Locate the cell with the specified text and output its (x, y) center coordinate. 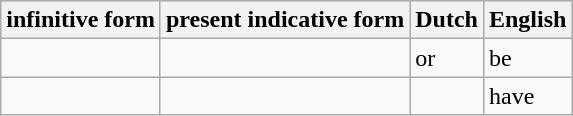
infinitive form (81, 20)
present indicative form (284, 20)
or (447, 58)
have (527, 96)
English (527, 20)
Dutch (447, 20)
be (527, 58)
